Determine the (x, y) coordinate at the center of the cell enclosing the given text.  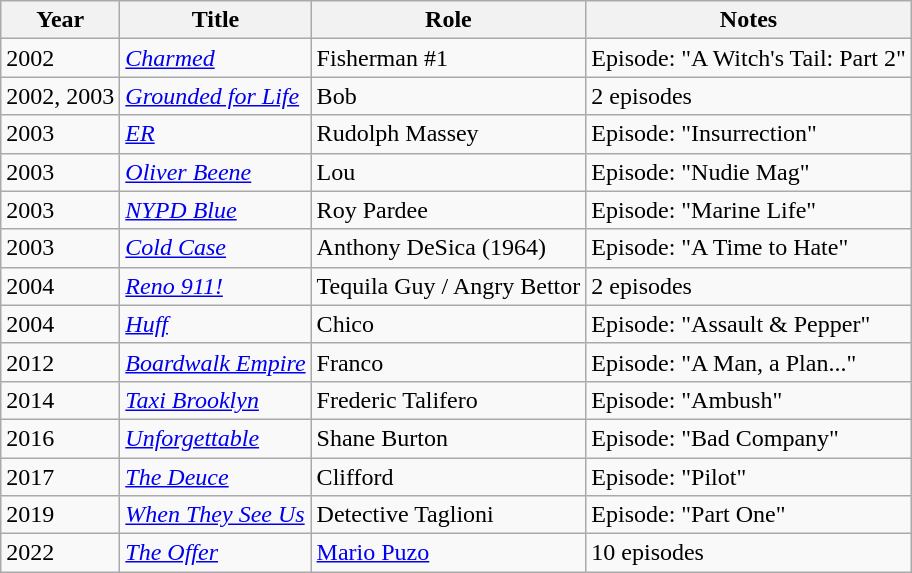
Tequila Guy / Angry Bettor (448, 286)
Shane Burton (448, 438)
Episode: "Part One" (748, 515)
Franco (448, 362)
Fisherman #1 (448, 58)
The Offer (216, 553)
Role (448, 20)
When They See Us (216, 515)
Frederic Talifero (448, 400)
Lou (448, 172)
Mario Puzo (448, 553)
Episode: "Marine Life" (748, 210)
2017 (60, 477)
Clifford (448, 477)
Unforgettable (216, 438)
2002, 2003 (60, 96)
Episode: "Nudie Mag" (748, 172)
Cold Case (216, 248)
Episode: "A Witch's Tail: Part 2" (748, 58)
2002 (60, 58)
Grounded for Life (216, 96)
Detective Taglioni (448, 515)
Oliver Beene (216, 172)
Episode: "A Time to Hate" (748, 248)
Title (216, 20)
Bob (448, 96)
2022 (60, 553)
Year (60, 20)
Episode: "Ambush" (748, 400)
Roy Pardee (448, 210)
Boardwalk Empire (216, 362)
Charmed (216, 58)
Reno 911! (216, 286)
Episode: "A Man, a Plan..." (748, 362)
Rudolph Massey (448, 134)
10 episodes (748, 553)
Episode: "Pilot" (748, 477)
Anthony DeSica (1964) (448, 248)
2019 (60, 515)
NYPD Blue (216, 210)
Taxi Brooklyn (216, 400)
Episode: "Insurrection" (748, 134)
ER (216, 134)
Episode: "Assault & Pepper" (748, 324)
Notes (748, 20)
2012 (60, 362)
2016 (60, 438)
Huff (216, 324)
Episode: "Bad Company" (748, 438)
Chico (448, 324)
The Deuce (216, 477)
2014 (60, 400)
